Provide the (x, y) coordinate of the cell's center where the given text is located.  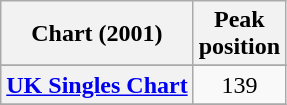
Peakposition (239, 34)
139 (239, 85)
Chart (2001) (97, 34)
UK Singles Chart (97, 85)
